Extract the (X, Y) coordinate from the center of the cell holding the provided text.  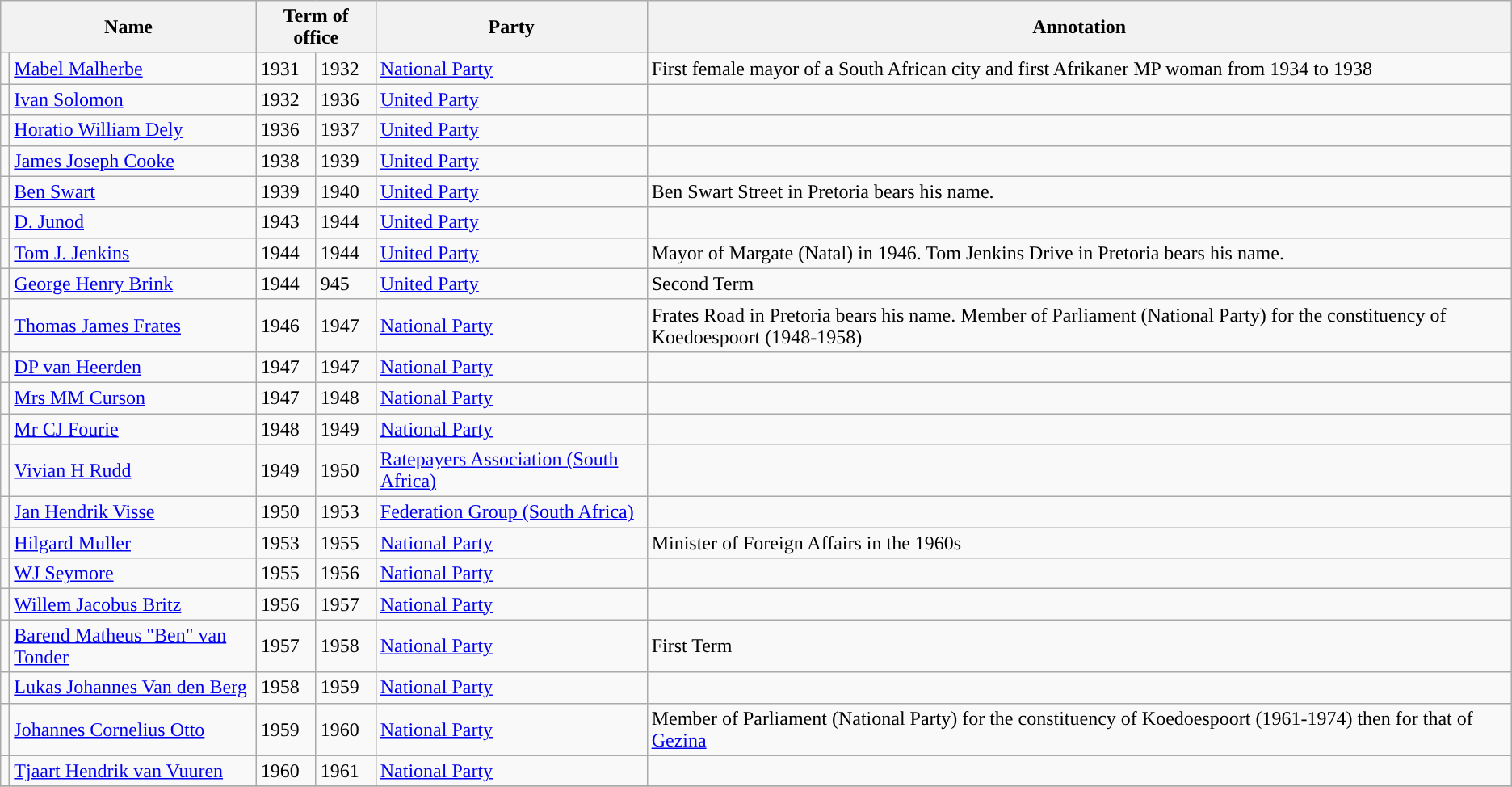
George Henry Brink (133, 284)
Hilgard Muller (133, 543)
Member of Parliament (National Party) for the constituency of Koedoespoort (1961-1974) then for that of Gezina (1079, 729)
Willem Jacobus Britz (133, 604)
Annotation (1079, 27)
First Term (1079, 646)
Tom J. Jenkins (133, 253)
Mabel Malherbe (133, 69)
Term of office (316, 27)
Vivian H Rudd (133, 470)
Frates Road in Pretoria bears his name. Member of Parliament (National Party) for the constituency of Koedoespoort (1948-1958) (1079, 325)
Party (511, 27)
Mr CJ Fourie (133, 429)
1946 (286, 325)
DP van Heerden (133, 367)
945 (346, 284)
D. Junod (133, 222)
Tjaart Hendrik van Vuuren (133, 771)
Name (129, 27)
1937 (346, 130)
Barend Matheus "Ben" van Tonder (133, 646)
Second Term (1079, 284)
Minister of Foreign Affairs in the 1960s (1079, 543)
Federation Group (South Africa) (511, 512)
1961 (346, 771)
Thomas James Frates (133, 325)
1931 (286, 69)
Horatio William Dely (133, 130)
Jan Hendrik Visse (133, 512)
WJ Seymore (133, 574)
1940 (346, 191)
Johannes Cornelius Otto (133, 729)
1938 (286, 161)
Mayor of Margate (Natal) in 1946. Tom Jenkins Drive in Pretoria bears his name. (1079, 253)
Mrs MM Curson (133, 398)
Ben Swart Street in Pretoria bears his name. (1079, 191)
1943 (286, 222)
First female mayor of a South African city and first Afrikaner MP woman from 1934 to 1938 (1079, 69)
Ben Swart (133, 191)
Lukas Johannes Van den Berg (133, 688)
Ratepayers Association (South Africa) (511, 470)
Ivan Solomon (133, 99)
James Joseph Cooke (133, 161)
